Detect which cell encompasses the target text, then output its [x, y] center coordinate. 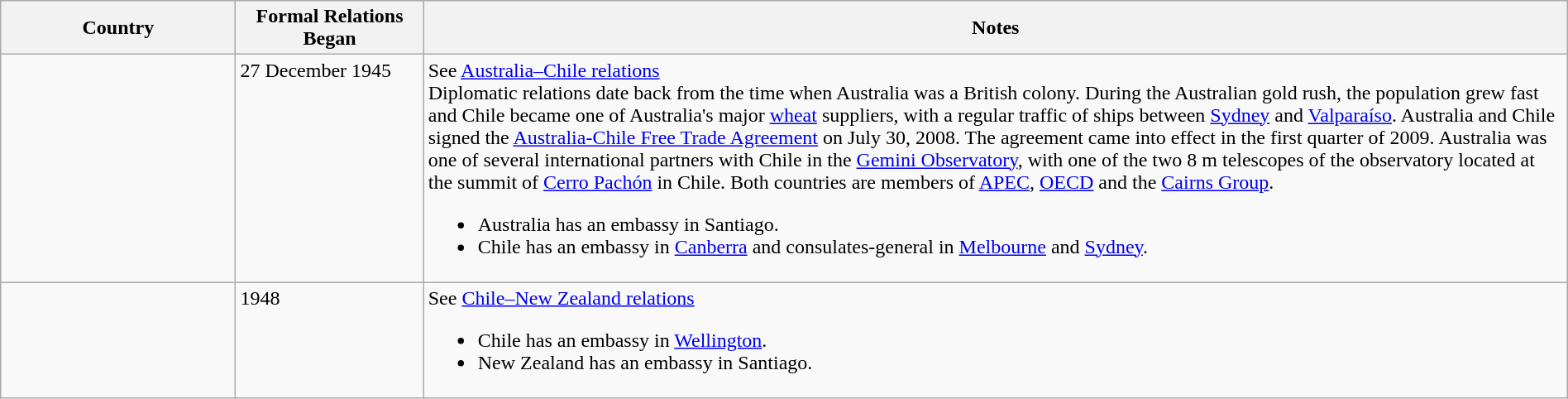
1948 [329, 340]
See Chile–New Zealand relationsChile has an embassy in Wellington.New Zealand has an embassy in Santiago. [996, 340]
Notes [996, 28]
27 December 1945 [329, 169]
Country [118, 28]
Formal Relations Began [329, 28]
